Return the (x, y) coordinate for the center point of the cell that contains the specified text.  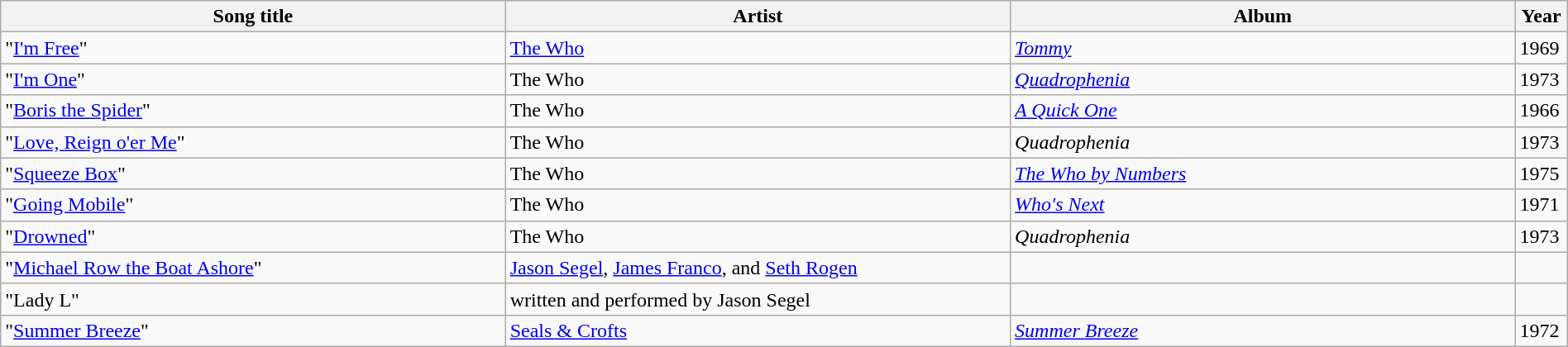
Seals & Crofts (758, 330)
Tommy (1263, 48)
"Going Mobile" (253, 205)
"Summer Breeze" (253, 330)
"Squeeze Box" (253, 173)
The Who by Numbers (1263, 173)
Album (1263, 17)
1971 (1542, 205)
Song title (253, 17)
1969 (1542, 48)
"Drowned" (253, 236)
written and performed by Jason Segel (758, 299)
A Quick One (1263, 111)
Year (1542, 17)
Jason Segel, James Franco, and Seth Rogen (758, 268)
Artist (758, 17)
Who's Next (1263, 205)
"I'm One" (253, 79)
"Michael Row the Boat Ashore" (253, 268)
1975 (1542, 173)
"Love, Reign o'er Me" (253, 142)
1972 (1542, 330)
1966 (1542, 111)
"Boris the Spider" (253, 111)
"I'm Free" (253, 48)
Summer Breeze (1263, 330)
"Lady L" (253, 299)
